Determine the [x, y] coordinate at the center of the cell enclosing the given text.  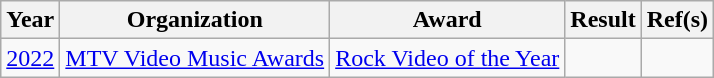
2022 [30, 58]
Year [30, 20]
Organization [195, 20]
Ref(s) [677, 20]
Rock Video of the Year [448, 58]
Result [603, 20]
Award [448, 20]
MTV Video Music Awards [195, 58]
